For the text-containing cell, return its midpoint in (x, y) coordinate format. 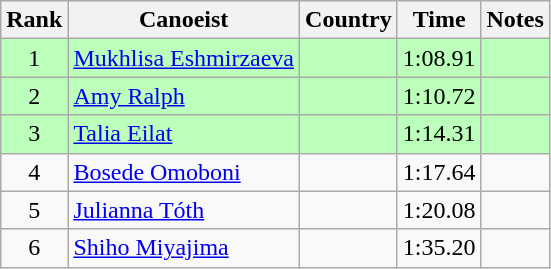
Canoeist (184, 20)
2 (34, 96)
Time (439, 20)
Country (349, 20)
1:20.08 (439, 210)
4 (34, 172)
1:35.20 (439, 248)
1:17.64 (439, 172)
1:08.91 (439, 58)
5 (34, 210)
Notes (515, 20)
Talia Eilat (184, 134)
Mukhlisa Eshmirzaeva (184, 58)
Bosede Omoboni (184, 172)
Amy Ralph (184, 96)
Rank (34, 20)
Julianna Tóth (184, 210)
1:10.72 (439, 96)
3 (34, 134)
1 (34, 58)
Shiho Miyajima (184, 248)
6 (34, 248)
1:14.31 (439, 134)
